Output the (X, Y) coordinate of the center of the cell containing the given text.  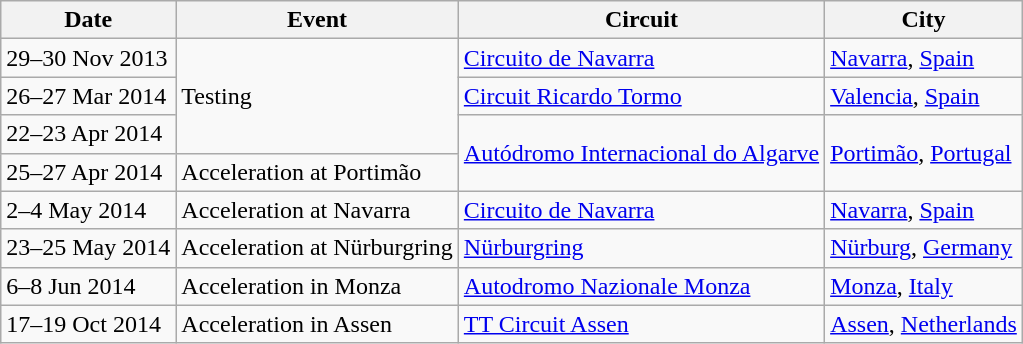
Circuit Ricardo Tormo (641, 96)
17–19 Oct 2014 (88, 324)
23–25 May 2014 (88, 248)
Date (88, 20)
Assen, Netherlands (924, 324)
26–27 Mar 2014 (88, 96)
Portimão, Portugal (924, 153)
Acceleration at Nürburgring (318, 248)
Event (318, 20)
Circuit (641, 20)
22–23 Apr 2014 (88, 134)
Acceleration at Navarra (318, 210)
Autodromo Nazionale Monza (641, 286)
29–30 Nov 2013 (88, 58)
Acceleration in Assen (318, 324)
Nürburgring (641, 248)
TT Circuit Assen (641, 324)
6–8 Jun 2014 (88, 286)
Nürburg, Germany (924, 248)
2–4 May 2014 (88, 210)
City (924, 20)
Monza, Italy (924, 286)
Acceleration at Portimão (318, 172)
Autódromo Internacional do Algarve (641, 153)
Acceleration in Monza (318, 286)
25–27 Apr 2014 (88, 172)
Testing (318, 96)
Valencia, Spain (924, 96)
